Provide the [x, y] coordinate of the cell's center where the given text is located.  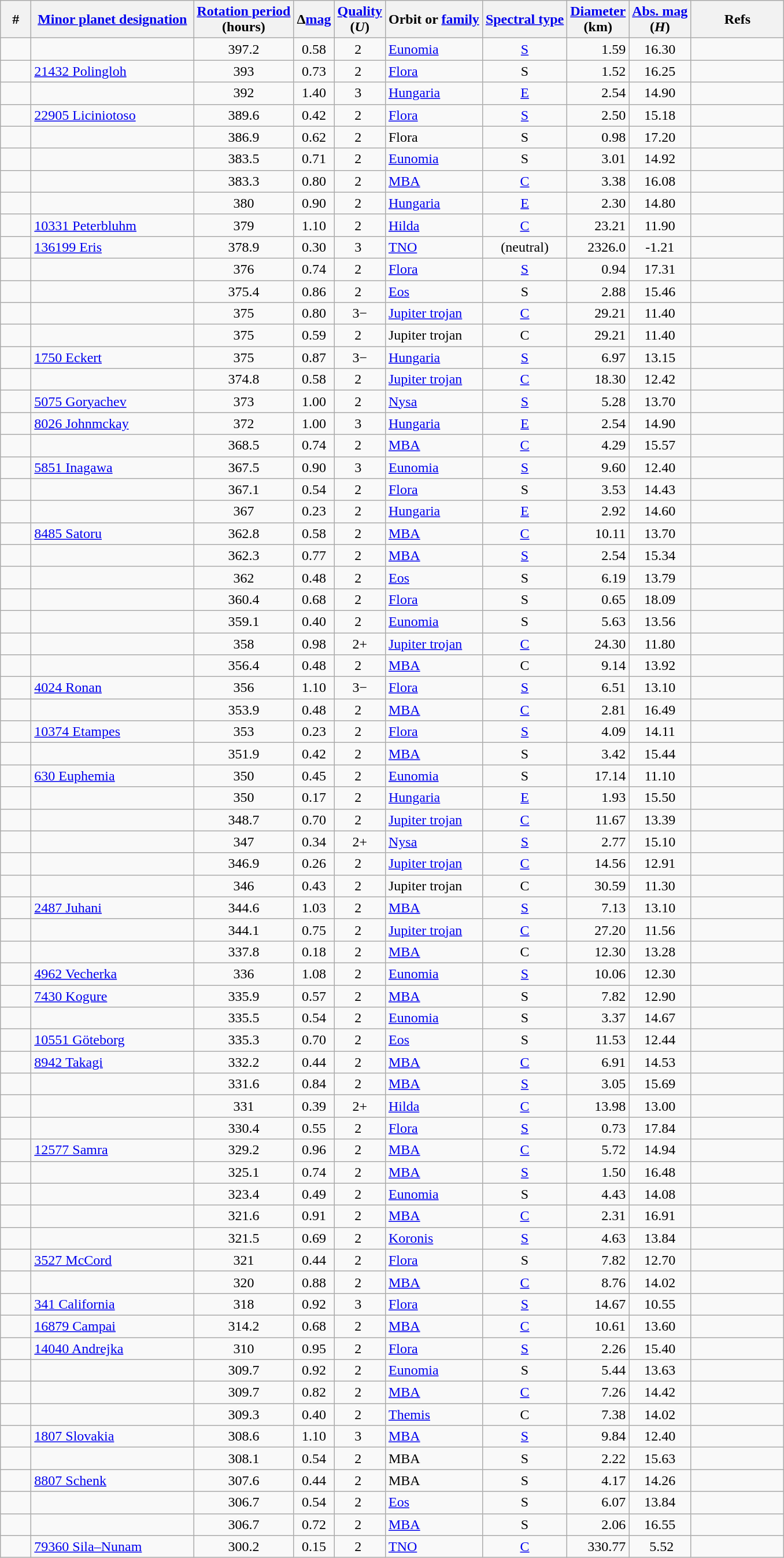
2.50 [598, 115]
13.63 [660, 1371]
321.5 [244, 1238]
360.4 [244, 599]
362.8 [244, 533]
329.2 [244, 1150]
15.50 [660, 798]
378.9 [244, 247]
8.76 [598, 1282]
4.63 [598, 1238]
300.2 [244, 1546]
0.95 [314, 1349]
10.11 [598, 533]
0.30 [314, 247]
10.55 [660, 1304]
320 [244, 1282]
12.90 [660, 996]
79360 Sila–Nunam [112, 1546]
17.84 [660, 1128]
Refs [738, 20]
4.17 [598, 1480]
15.44 [660, 754]
331.6 [244, 1084]
14.60 [660, 511]
10331 Peterbluhm [112, 225]
16.25 [660, 71]
13.00 [660, 1106]
0.72 [314, 1524]
11.10 [660, 776]
0.55 [314, 1128]
3.38 [598, 181]
11.30 [660, 886]
17.20 [660, 137]
323.4 [244, 1194]
Koronis [434, 1238]
6.91 [598, 1062]
14.11 [660, 732]
Themis [434, 1415]
2.26 [598, 1349]
0.65 [598, 599]
17.14 [598, 776]
2.92 [598, 511]
2.06 [598, 1524]
0.59 [314, 336]
376 [244, 269]
14.94 [660, 1150]
330.4 [244, 1128]
136199 Eris [112, 247]
367 [244, 511]
630 Euphemia [112, 776]
9.14 [598, 666]
13.15 [660, 358]
375.4 [244, 291]
Minor planet designation [112, 20]
362.3 [244, 555]
393 [244, 71]
7.38 [598, 1415]
308.1 [244, 1458]
0.88 [314, 1282]
321 [244, 1260]
5851 Inagawa [112, 467]
7.26 [598, 1393]
11.80 [660, 644]
2.77 [598, 842]
24.30 [598, 644]
15.34 [660, 555]
13.60 [660, 1326]
4.09 [598, 732]
0.17 [314, 798]
14.92 [660, 159]
10551 Göteborg [112, 1040]
318 [244, 1304]
0.75 [314, 930]
10.61 [598, 1326]
362 [244, 577]
4.43 [598, 1194]
348.7 [244, 820]
337.8 [244, 952]
27.20 [598, 930]
8942 Takagi [112, 1062]
1750 Eckert [112, 358]
383.3 [244, 181]
0.77 [314, 555]
21432 Polingloh [112, 71]
16879 Campai [112, 1326]
14.56 [598, 864]
5075 Goryachev [112, 402]
14.08 [660, 1194]
9.84 [598, 1437]
2487 Juhani [112, 908]
374.8 [244, 380]
12577 Samra [112, 1150]
367.1 [244, 489]
344.6 [244, 908]
386.9 [244, 137]
325.1 [244, 1172]
356.4 [244, 666]
359.1 [244, 621]
330.77 [598, 1546]
0.84 [314, 1084]
22905 Liciniotoso [112, 115]
7430 Kogure [112, 996]
332.2 [244, 1062]
15.40 [660, 1349]
344.1 [244, 930]
14.80 [660, 203]
0.62 [314, 137]
13.98 [598, 1106]
16.55 [660, 1524]
12.42 [660, 380]
8026 Johnmckay [112, 423]
1.08 [314, 974]
397.2 [244, 49]
0.94 [598, 269]
3.42 [598, 754]
2.22 [598, 1458]
1807 Slovakia [112, 1437]
6.97 [598, 358]
3.37 [598, 1018]
11.67 [598, 820]
309.3 [244, 1415]
335.5 [244, 1018]
5.72 [598, 1150]
0.26 [314, 864]
15.46 [660, 291]
13.39 [660, 820]
0.69 [314, 1238]
14.43 [660, 489]
351.9 [244, 754]
2.88 [598, 291]
11.53 [598, 1040]
12.44 [660, 1040]
6.07 [598, 1502]
13.28 [660, 952]
13.56 [660, 621]
392 [244, 93]
5.63 [598, 621]
0.57 [314, 996]
7.13 [598, 908]
0.96 [314, 1150]
2.81 [598, 710]
1.03 [314, 908]
10374 Etampes [112, 732]
346 [244, 886]
18.30 [598, 380]
2326.0 [598, 247]
15.18 [660, 115]
Spectral type [524, 20]
11.56 [660, 930]
14.42 [660, 1393]
14.53 [660, 1062]
380 [244, 203]
368.5 [244, 445]
12.70 [660, 1260]
0.91 [314, 1216]
367.5 [244, 467]
347 [244, 842]
8485 Satoru [112, 533]
308.6 [244, 1437]
15.69 [660, 1084]
341 California [112, 1304]
Quality(U) [360, 20]
353.9 [244, 710]
5.28 [598, 402]
Abs. mag(H) [660, 20]
0.45 [314, 776]
1.50 [598, 1172]
356 [244, 688]
16.91 [660, 1216]
335.3 [244, 1040]
Δmag [314, 20]
# [16, 20]
336 [244, 974]
11.90 [660, 225]
(neutral) [524, 247]
0.34 [314, 842]
13.79 [660, 577]
3.05 [598, 1084]
12.91 [660, 864]
383.5 [244, 159]
4024 Ronan [112, 688]
Rotation period(hours) [244, 20]
18.09 [660, 599]
13.92 [660, 666]
1.52 [598, 71]
346.9 [244, 864]
10.06 [598, 974]
1.59 [598, 49]
15.63 [660, 1458]
15.57 [660, 445]
16.08 [660, 181]
2.30 [598, 203]
331 [244, 1106]
4.29 [598, 445]
0.43 [314, 886]
17.31 [660, 269]
0.18 [314, 952]
5.52 [660, 1546]
16.48 [660, 1172]
Diameter(km) [598, 20]
0.86 [314, 291]
3.53 [598, 489]
0.39 [314, 1106]
23.21 [598, 225]
353 [244, 732]
0.82 [314, 1393]
358 [244, 644]
373 [244, 402]
16.30 [660, 49]
8807 Schenk [112, 1480]
3527 McCord [112, 1260]
2.31 [598, 1216]
389.6 [244, 115]
372 [244, 423]
-1.21 [660, 247]
1.40 [314, 93]
379 [244, 225]
16.49 [660, 710]
314.2 [244, 1326]
0.87 [314, 358]
15.10 [660, 842]
4962 Vecherka [112, 974]
335.9 [244, 996]
Orbit or family [434, 20]
0.71 [314, 159]
30.59 [598, 886]
321.6 [244, 1216]
9.60 [598, 467]
14.26 [660, 1480]
0.15 [314, 1546]
5.44 [598, 1371]
3.01 [598, 159]
1.93 [598, 798]
6.19 [598, 577]
307.6 [244, 1480]
14040 Andrejka [112, 1349]
0.49 [314, 1194]
6.51 [598, 688]
310 [244, 1349]
